Search for the cell housing the specified text and yield its (x, y) center coordinate. 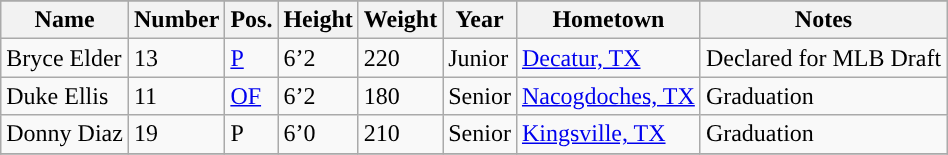
Donny Diaz (65, 134)
Height (318, 20)
Notes (823, 20)
Pos. (252, 20)
6’0 (318, 134)
220 (400, 58)
OF (252, 96)
Kingsville, TX (608, 134)
Weight (400, 20)
Duke Ellis (65, 96)
19 (176, 134)
Year (480, 20)
Bryce Elder (65, 58)
Declared for MLB Draft (823, 58)
Nacogdoches, TX (608, 96)
Decatur, TX (608, 58)
Hometown (608, 20)
Number (176, 20)
Name (65, 20)
13 (176, 58)
210 (400, 134)
Junior (480, 58)
11 (176, 96)
180 (400, 96)
